Capture the cell that displays the provided text and extract its (X, Y) central coordinate. 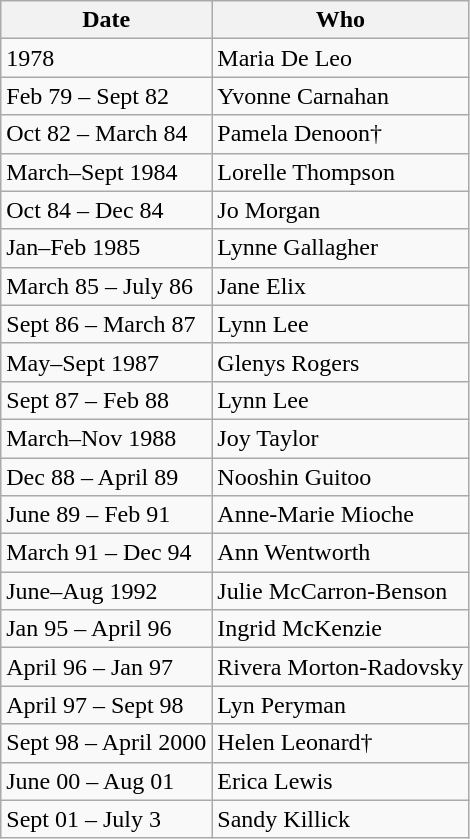
Erica Lewis (340, 781)
Julie McCarron-Benson (340, 591)
Jo Morgan (340, 210)
Sept 01 – July 3 (106, 819)
Sandy Killick (340, 819)
Ann Wentworth (340, 553)
1978 (106, 58)
Date (106, 20)
Lyn Peryman (340, 705)
Sept 86 – March 87 (106, 324)
Yvonne Carnahan (340, 96)
June 00 – Aug 01 (106, 781)
March 85 – July 86 (106, 286)
Sept 87 – Feb 88 (106, 400)
Who (340, 20)
June 89 – Feb 91 (106, 515)
Helen Leonard† (340, 743)
April 96 – Jan 97 (106, 667)
Lynne Gallagher (340, 248)
Joy Taylor (340, 438)
Oct 82 – March 84 (106, 134)
March 91 – Dec 94 (106, 553)
Pamela Denoon† (340, 134)
Dec 88 – April 89 (106, 477)
Jan 95 – April 96 (106, 629)
Oct 84 – Dec 84 (106, 210)
Feb 79 – Sept 82 (106, 96)
Rivera Morton-Radovsky (340, 667)
Sept 98 – April 2000 (106, 743)
Ingrid McKenzie (340, 629)
March–Nov 1988 (106, 438)
Nooshin Guitoo (340, 477)
Jane Elix (340, 286)
Jan–Feb 1985 (106, 248)
March–Sept 1984 (106, 172)
April 97 – Sept 98 (106, 705)
June–Aug 1992 (106, 591)
Anne-Marie Mioche (340, 515)
Maria De Leo (340, 58)
May–Sept 1987 (106, 362)
Lorelle Thompson (340, 172)
Glenys Rogers (340, 362)
